Scan for the cell matching the given text and deliver its [x, y] coordinate at center. 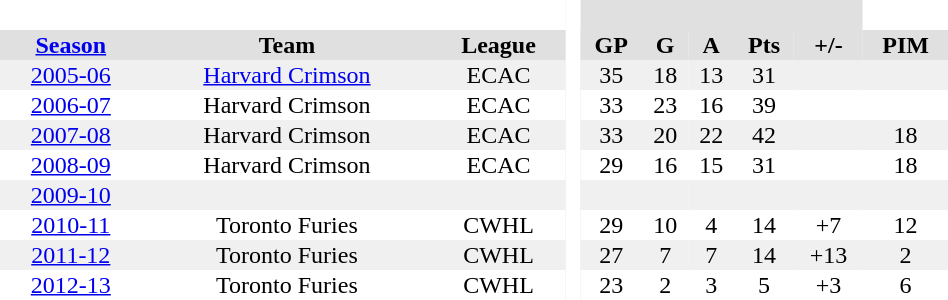
2005-06 [71, 75]
Team [288, 45]
2010-11 [71, 225]
PIM [906, 45]
2009-10 [71, 195]
2011-12 [71, 255]
20 [665, 135]
10 [665, 225]
3 [711, 285]
39 [764, 105]
5 [764, 285]
2007-08 [71, 135]
A [711, 45]
2008-09 [71, 165]
12 [906, 225]
22 [711, 135]
35 [611, 75]
+3 [828, 285]
League [498, 45]
27 [611, 255]
6 [906, 285]
+13 [828, 255]
13 [711, 75]
G [665, 45]
GP [611, 45]
42 [764, 135]
+7 [828, 225]
+/- [828, 45]
2012-13 [71, 285]
2006-07 [71, 105]
Pts [764, 45]
Season [71, 45]
15 [711, 165]
4 [711, 225]
